Return [X, Y] of the center of cell containing provided text 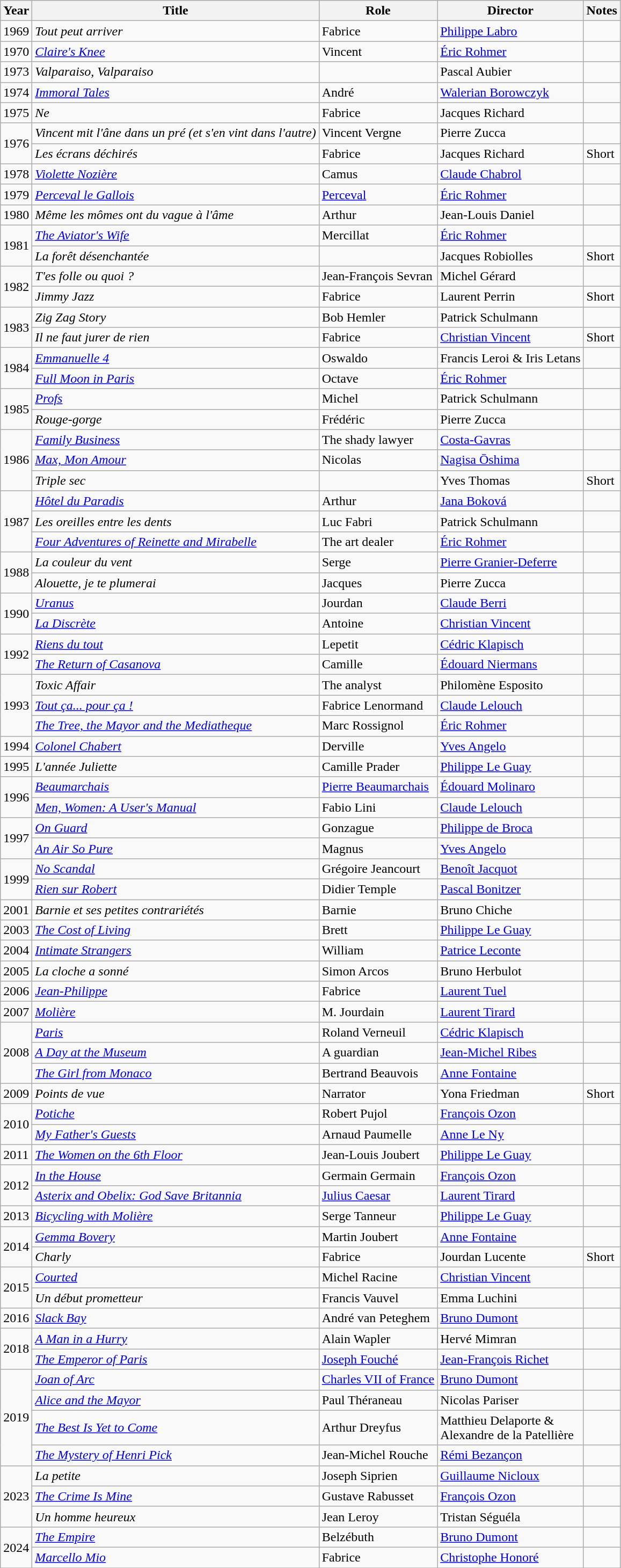
Intimate Strangers [176, 951]
The Cost of Living [176, 930]
Camus [378, 174]
Jana Boková [510, 501]
Michel Gérard [510, 276]
Molière [176, 1012]
Immoral Tales [176, 92]
Yona Friedman [510, 1093]
Asterix and Obelix: God Save Britannia [176, 1195]
Colonel Chabert [176, 746]
Jourdan Lucente [510, 1257]
2006 [16, 991]
2012 [16, 1185]
Points de vue [176, 1093]
Violette Nozière [176, 174]
Michel Racine [378, 1278]
The Tree, the Mayor and the Mediatheque [176, 726]
Jean-François Sevran [378, 276]
2008 [16, 1053]
1981 [16, 245]
Perceval [378, 194]
Derville [378, 746]
Philippe Labro [510, 31]
Francis Vauvel [378, 1298]
André [378, 92]
1976 [16, 143]
Belzébuth [378, 1537]
The Best Is Yet to Come [176, 1428]
Charly [176, 1257]
1970 [16, 52]
Barnie et ses petites contrariétés [176, 910]
Bicycling with Molière [176, 1216]
Nagisa Ōshima [510, 460]
1988 [16, 572]
Valparaiso, Valparaiso [176, 72]
Riens du tout [176, 644]
2023 [16, 1496]
William [378, 951]
Camille Prader [378, 767]
In the House [176, 1175]
Jacques Robiolles [510, 256]
Luc Fabri [378, 521]
2024 [16, 1547]
A Day at the Museum [176, 1053]
2018 [16, 1349]
1982 [16, 287]
Philippe de Broca [510, 828]
Camille [378, 665]
The Girl from Monaco [176, 1073]
The Return of Casanova [176, 665]
Laurent Perrin [510, 297]
1984 [16, 368]
The Emperor of Paris [176, 1359]
Il ne faut jurer de rien [176, 338]
2019 [16, 1417]
Rien sur Robert [176, 889]
André van Peteghem [378, 1318]
Title [176, 11]
Michel [378, 399]
Tout peut arriver [176, 31]
Arthur Dreyfus [378, 1428]
1978 [16, 174]
Perceval le Gallois [176, 194]
Pascal Aubier [510, 72]
Max, Mon Amour [176, 460]
2015 [16, 1288]
A guardian [378, 1053]
Potiche [176, 1114]
Laurent Tuel [510, 991]
1992 [16, 654]
Fabio Lini [378, 807]
Même les mômes ont du vague à l'âme [176, 215]
Grégoire Jeancourt [378, 869]
Vincent mit l'âne dans un pré (et s'en vint dans l'autre) [176, 133]
Family Business [176, 440]
Julius Caesar [378, 1195]
La Discrète [176, 624]
Beaumarchais [176, 787]
Bob Hemler [378, 317]
Frédéric [378, 419]
Costa-Gavras [510, 440]
Vincent [378, 52]
Rouge-gorge [176, 419]
The Crime Is Mine [176, 1496]
Patrice Leconte [510, 951]
Jean-Philippe [176, 991]
Year [16, 11]
Jean-François Richet [510, 1359]
Germain Germain [378, 1175]
Toxic Affair [176, 685]
La cloche a sonné [176, 971]
Slack Bay [176, 1318]
T'es folle ou quoi ? [176, 276]
Mercillat [378, 235]
2016 [16, 1318]
Arnaud Paumelle [378, 1134]
1985 [16, 409]
2001 [16, 910]
Hôtel du Paradis [176, 501]
Antoine [378, 624]
Charles VII of France [378, 1380]
Matthieu Delaporte & Alexandre de la Patellière [510, 1428]
Yves Thomas [510, 480]
Role [378, 11]
1999 [16, 879]
L'année Juliette [176, 767]
1994 [16, 746]
Vincent Vergne [378, 133]
La petite [176, 1476]
Bertrand Beauvois [378, 1073]
Pierre Beaumarchais [378, 787]
A Man in a Hurry [176, 1339]
1987 [16, 521]
Philomène Esposito [510, 685]
Paul Théraneau [378, 1400]
Claire's Knee [176, 52]
The Women on the 6th Floor [176, 1155]
Robert Pujol [378, 1114]
Paris [176, 1032]
Alouette, je te plumerai [176, 582]
Claude Chabrol [510, 174]
1995 [16, 767]
Joseph Siprien [378, 1476]
1979 [16, 194]
Fabrice Lenormand [378, 705]
2003 [16, 930]
Marc Rossignol [378, 726]
Édouard Niermans [510, 665]
Jean Leroy [378, 1516]
2005 [16, 971]
Men, Women: A User's Manual [176, 807]
Martin Joubert [378, 1236]
2009 [16, 1093]
Tout ça... pour ça ! [176, 705]
Jourdan [378, 603]
Serge Tanneur [378, 1216]
Director [510, 11]
Magnus [378, 848]
Rémi Bezançon [510, 1455]
Pierre Granier-Deferre [510, 562]
2004 [16, 951]
Gustave Rabusset [378, 1496]
The shady lawyer [378, 440]
Triple sec [176, 480]
Claude Berri [510, 603]
No Scandal [176, 869]
2013 [16, 1216]
Octave [378, 378]
Un début prometteur [176, 1298]
Nicolas Pariser [510, 1400]
Édouard Molinaro [510, 787]
Walerian Borowczyk [510, 92]
Tristan Séguéla [510, 1516]
Courted [176, 1278]
Bruno Herbulot [510, 971]
Nicolas [378, 460]
Guillaume Nicloux [510, 1476]
1973 [16, 72]
Emmanuelle 4 [176, 358]
My Father's Guests [176, 1134]
1993 [16, 705]
La couleur du vent [176, 562]
An Air So Pure [176, 848]
Gemma Bovery [176, 1236]
Zig Zag Story [176, 317]
Serge [378, 562]
1997 [16, 838]
The Mystery of Henri Pick [176, 1455]
Notes [602, 11]
1986 [16, 460]
Uranus [176, 603]
Pascal Bonitzer [510, 889]
Emma Luchini [510, 1298]
Christophe Honoré [510, 1557]
Francis Leroi & Iris Letans [510, 358]
2007 [16, 1012]
Barnie [378, 910]
Roland Verneuil [378, 1032]
Jean-Michel Rouche [378, 1455]
Marcello Mio [176, 1557]
Un homme heureux [176, 1516]
Anne Le Ny [510, 1134]
Les oreilles entre les dents [176, 521]
Les écrans déchirés [176, 154]
Oswaldo [378, 358]
Narrator [378, 1093]
The Aviator's Wife [176, 235]
2014 [16, 1246]
The art dealer [378, 542]
Gonzague [378, 828]
Ne [176, 113]
1969 [16, 31]
Profs [176, 399]
Benoît Jacquot [510, 869]
1990 [16, 614]
Lepetit [378, 644]
Joseph Fouché [378, 1359]
Jean-Louis Daniel [510, 215]
2011 [16, 1155]
1983 [16, 327]
2010 [16, 1124]
Alain Wapler [378, 1339]
Bruno Chiche [510, 910]
1996 [16, 797]
M. Jourdain [378, 1012]
The Empire [176, 1537]
Simon Arcos [378, 971]
Jacques [378, 582]
Jean-Louis Joubert [378, 1155]
Brett [378, 930]
The analyst [378, 685]
Alice and the Mayor [176, 1400]
Didier Temple [378, 889]
Joan of Arc [176, 1380]
1975 [16, 113]
Full Moon in Paris [176, 378]
Jimmy Jazz [176, 297]
Four Adventures of Reinette and Mirabelle [176, 542]
1980 [16, 215]
Jean-Michel Ribes [510, 1053]
1974 [16, 92]
On Guard [176, 828]
La forêt désenchantée [176, 256]
Hervé Mimran [510, 1339]
